Return [x, y] of the center of cell containing provided text 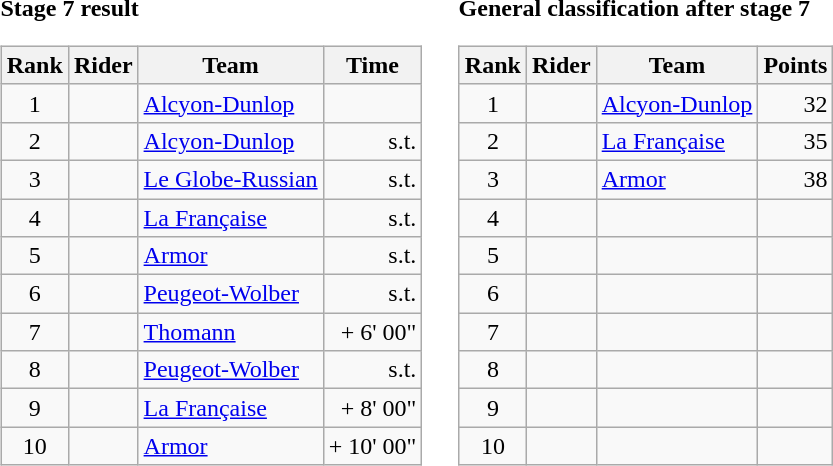
38 [796, 179]
Le Globe-Russian [230, 179]
Points [796, 65]
Thomann [230, 332]
Time [372, 65]
35 [796, 141]
+ 6' 00" [372, 332]
32 [796, 103]
+ 10' 00" [372, 446]
+ 8' 00" [372, 408]
